Detect which cell encompasses the target text, then output its (X, Y) center coordinate. 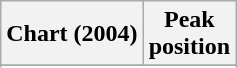
Chart (2004) (72, 34)
Peak position (189, 34)
